Scan for the cell matching the given text and deliver its (X, Y) coordinate at center. 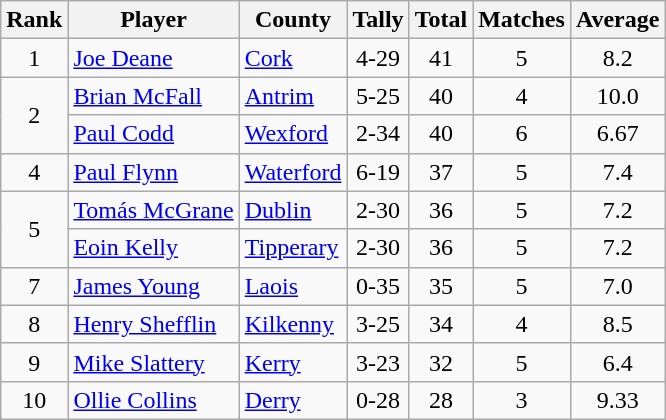
Paul Flynn (154, 172)
32 (441, 362)
Kerry (293, 362)
0-28 (378, 400)
Tipperary (293, 248)
Wexford (293, 134)
41 (441, 58)
Dublin (293, 210)
35 (441, 286)
6-19 (378, 172)
Matches (522, 20)
2 (34, 115)
Brian McFall (154, 96)
Paul Codd (154, 134)
3 (522, 400)
3-25 (378, 324)
2-34 (378, 134)
Kilkenny (293, 324)
9 (34, 362)
Joe Deane (154, 58)
Waterford (293, 172)
10 (34, 400)
County (293, 20)
4-29 (378, 58)
Tally (378, 20)
Laois (293, 286)
34 (441, 324)
Eoin Kelly (154, 248)
10.0 (618, 96)
37 (441, 172)
Total (441, 20)
Rank (34, 20)
3-23 (378, 362)
8.2 (618, 58)
James Young (154, 286)
9.33 (618, 400)
5-25 (378, 96)
Cork (293, 58)
Antrim (293, 96)
1 (34, 58)
Average (618, 20)
6.67 (618, 134)
28 (441, 400)
Player (154, 20)
Ollie Collins (154, 400)
8 (34, 324)
0-35 (378, 286)
7.4 (618, 172)
Henry Shefflin (154, 324)
6.4 (618, 362)
6 (522, 134)
Derry (293, 400)
7 (34, 286)
7.0 (618, 286)
8.5 (618, 324)
Tomás McGrane (154, 210)
Mike Slattery (154, 362)
